Capture the cell that displays the provided text and extract its [X, Y] central coordinate. 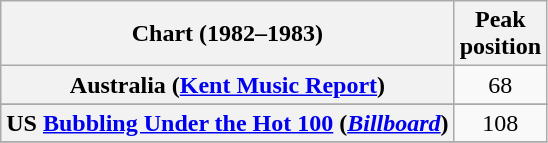
108 [500, 123]
Chart (1982–1983) [228, 34]
68 [500, 85]
Australia (Kent Music Report) [228, 85]
Peakposition [500, 34]
US Bubbling Under the Hot 100 (Billboard) [228, 123]
